Provide the [X, Y] coordinate of the cell's center where the given text is located.  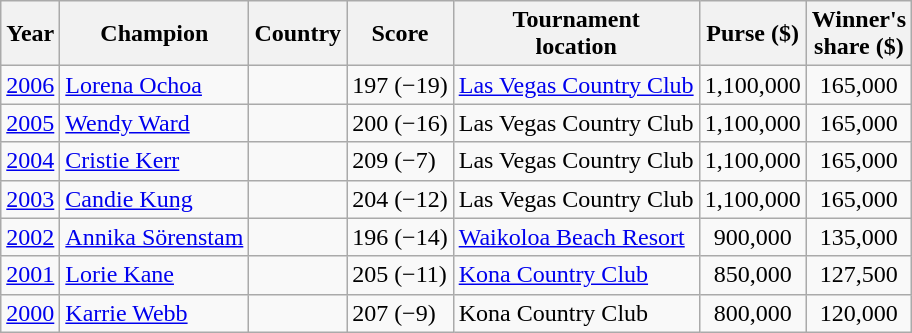
850,000 [752, 275]
Candie Kung [154, 199]
2006 [30, 85]
196 (−14) [400, 237]
800,000 [752, 313]
207 (−9) [400, 313]
Annika Sörenstam [154, 237]
Cristie Kerr [154, 161]
Lorie Kane [154, 275]
204 (−12) [400, 199]
Lorena Ochoa [154, 85]
197 (−19) [400, 85]
Wendy Ward [154, 123]
Year [30, 34]
135,000 [858, 237]
Champion [154, 34]
200 (−16) [400, 123]
2001 [30, 275]
Score [400, 34]
Purse ($) [752, 34]
2005 [30, 123]
Tournamentlocation [576, 34]
209 (−7) [400, 161]
205 (−11) [400, 275]
2000 [30, 313]
127,500 [858, 275]
Winner'sshare ($) [858, 34]
Karrie Webb [154, 313]
Waikoloa Beach Resort [576, 237]
2003 [30, 199]
900,000 [752, 237]
Country [298, 34]
2004 [30, 161]
120,000 [858, 313]
2002 [30, 237]
